Capture the cell that displays the provided text and extract its [x, y] central coordinate. 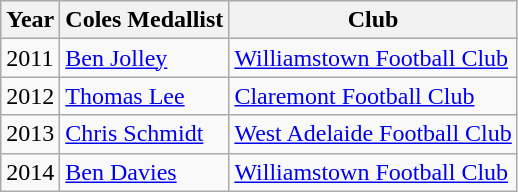
Chris Schmidt [144, 134]
Thomas Lee [144, 96]
Ben Davies [144, 172]
Club [373, 20]
2013 [30, 134]
2014 [30, 172]
Claremont Football Club [373, 96]
Coles Medallist [144, 20]
Year [30, 20]
West Adelaide Football Club [373, 134]
Ben Jolley [144, 58]
2011 [30, 58]
2012 [30, 96]
